Pinpoint the cell where the given text exists, returning its [x, y] midpoint coordinate. 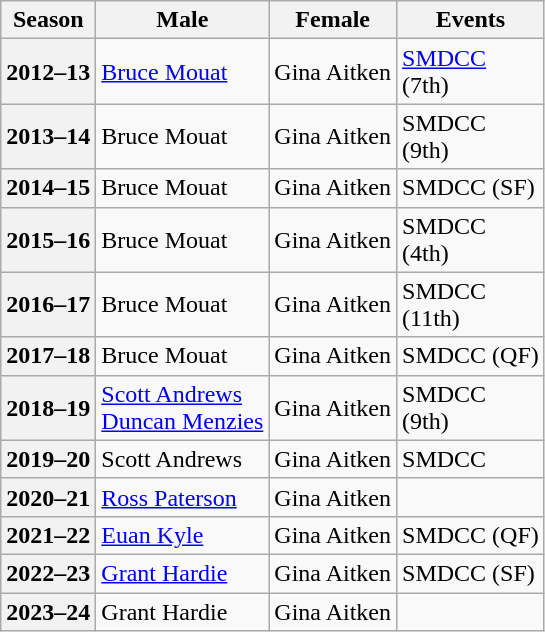
Male [182, 20]
Euan Kyle [182, 535]
Scott Andrews [182, 459]
2021–22 [48, 535]
2019–20 [48, 459]
2017–18 [48, 356]
SMDCC (4th) [471, 240]
Season [48, 20]
Scott AndrewsDuncan Menzies [182, 408]
2020–21 [48, 497]
2012–13 [48, 72]
2014–15 [48, 188]
SMDCC (11th) [471, 304]
2018–19 [48, 408]
SMDCC [471, 459]
2023–24 [48, 611]
2016–17 [48, 304]
2013–14 [48, 136]
Events [471, 20]
Female [333, 20]
Ross Paterson [182, 497]
2022–23 [48, 573]
SMDCC (7th) [471, 72]
2015–16 [48, 240]
